Capture the cell that displays the provided text and extract its (X, Y) central coordinate. 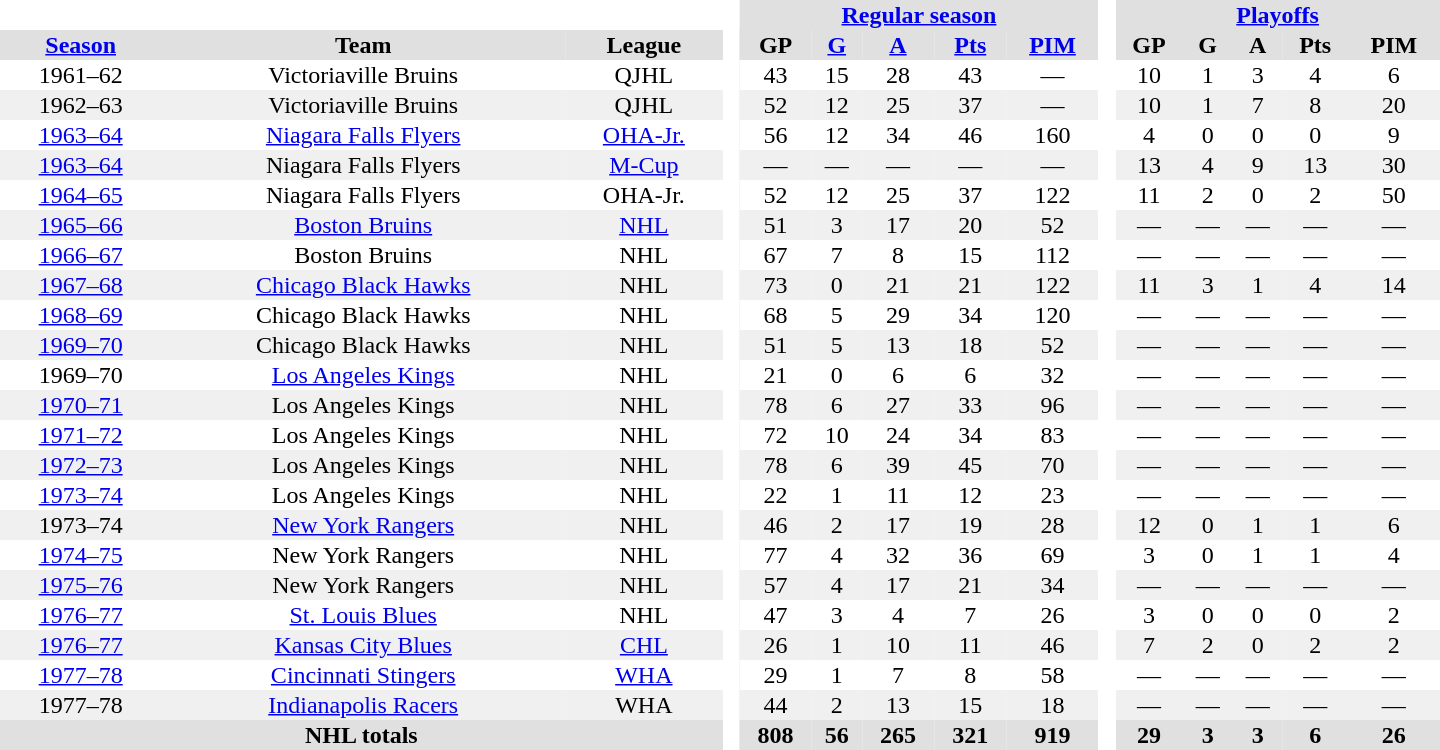
1974–75 (80, 555)
1961–62 (80, 75)
44 (775, 705)
83 (1052, 435)
72 (775, 435)
50 (1394, 195)
1975–76 (80, 585)
919 (1052, 735)
112 (1052, 255)
96 (1052, 405)
1970–71 (80, 405)
1972–73 (80, 465)
808 (775, 735)
14 (1394, 285)
73 (775, 285)
22 (775, 495)
120 (1052, 315)
1968–69 (80, 315)
Playoffs (1278, 15)
67 (775, 255)
27 (898, 405)
Regular season (918, 15)
58 (1052, 675)
1971–72 (80, 435)
23 (1052, 495)
Season (80, 45)
24 (898, 435)
Cincinnati Stingers (363, 675)
36 (970, 555)
57 (775, 585)
1964–65 (80, 195)
68 (775, 315)
1965–66 (80, 225)
265 (898, 735)
33 (970, 405)
1962–63 (80, 105)
30 (1394, 165)
45 (970, 465)
NHL totals (362, 735)
Kansas City Blues (363, 645)
Team (363, 45)
160 (1052, 135)
77 (775, 555)
CHL (644, 645)
1966–67 (80, 255)
Indianapolis Racers (363, 705)
47 (775, 615)
M-Cup (644, 165)
39 (898, 465)
321 (970, 735)
69 (1052, 555)
League (644, 45)
70 (1052, 465)
1967–68 (80, 285)
St. Louis Blues (363, 615)
19 (970, 525)
